Scan for the cell matching the given text and deliver its [X, Y] coordinate at center. 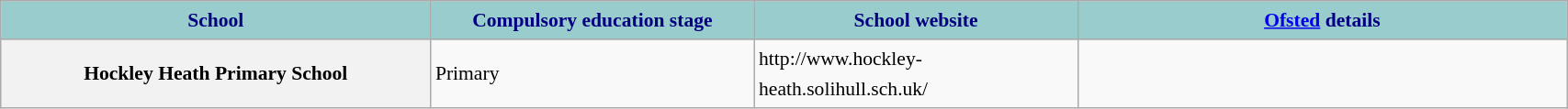
Primary [592, 75]
http://www.hockley-heath.solihull.sch.uk/ [916, 75]
Hockley Heath Primary School [216, 75]
Compulsory education stage [592, 20]
School website [916, 20]
School [216, 20]
Ofsted details [1322, 20]
